Detect which cell encompasses the target text, then output its [x, y] center coordinate. 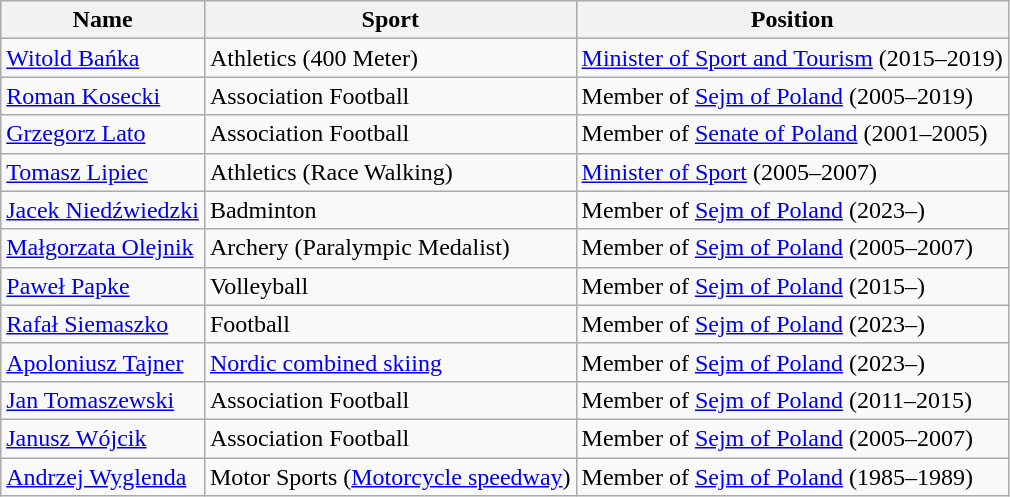
Minister of Sport (2005–2007) [792, 172]
Janusz Wójcik [103, 438]
Tomasz Lipiec [103, 172]
Badminton [390, 210]
Roman Kosecki [103, 96]
Athletics (Race Walking) [390, 172]
Grzegorz Lato [103, 134]
Member of Sejm of Poland (1985–1989) [792, 477]
Witold Bańka [103, 58]
Member of Senate of Poland (2001–2005) [792, 134]
Jacek Niedźwiedzki [103, 210]
Paweł Papke [103, 286]
Member of Sejm of Poland (2015–) [792, 286]
Rafał Siemaszko [103, 324]
Name [103, 20]
Athletics (400 Meter) [390, 58]
Football [390, 324]
Position [792, 20]
Member of Sejm of Poland (2011–2015) [792, 400]
Archery (Paralympic Medalist) [390, 248]
Sport [390, 20]
Minister of Sport and Tourism (2015–2019) [792, 58]
Volleyball [390, 286]
Andrzej Wyglenda [103, 477]
Małgorzata Olejnik [103, 248]
Motor Sports (Motorcycle speedway) [390, 477]
Jan Tomaszewski [103, 400]
Nordic combined skiing [390, 362]
Member of Sejm of Poland (2005–2019) [792, 96]
Apoloniusz Tajner [103, 362]
